Determine the [x, y] coordinate at the center of the cell enclosing the given text.  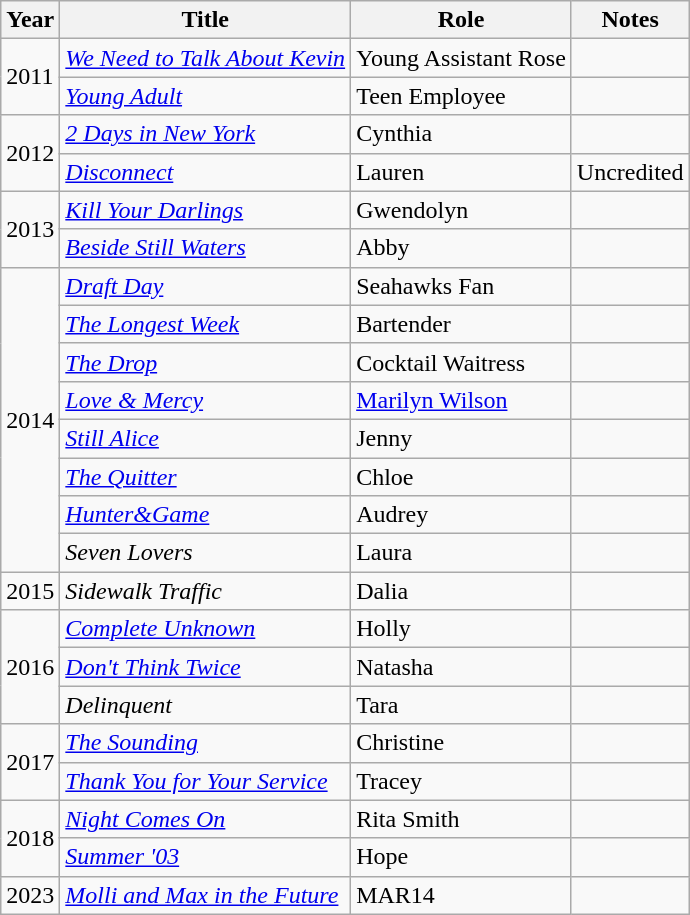
Marilyn Wilson [462, 400]
Delinquent [206, 705]
Lauren [462, 172]
Uncredited [630, 172]
2012 [30, 153]
Young Assistant Rose [462, 58]
Seven Lovers [206, 553]
Tara [462, 705]
Seahawks Fan [462, 286]
2011 [30, 77]
Chloe [462, 477]
Audrey [462, 515]
Rita Smith [462, 819]
Complete Unknown [206, 629]
Disconnect [206, 172]
The Sounding [206, 743]
Role [462, 20]
Title [206, 20]
Cynthia [462, 134]
Holly [462, 629]
Cocktail Waitress [462, 362]
Teen Employee [462, 96]
Kill Your Darlings [206, 210]
Year [30, 20]
Bartender [462, 324]
2023 [30, 895]
Natasha [462, 667]
2 Days in New York [206, 134]
Love & Mercy [206, 400]
Laura [462, 553]
Hunter&Game [206, 515]
The Quitter [206, 477]
Christine [462, 743]
Summer '03 [206, 857]
2015 [30, 591]
Thank You for Your Service [206, 781]
Gwendolyn [462, 210]
Notes [630, 20]
Young Adult [206, 96]
Abby [462, 248]
Still Alice [206, 438]
Beside Still Waters [206, 248]
2017 [30, 762]
Don't Think Twice [206, 667]
Hope [462, 857]
Molli and Max in the Future [206, 895]
MAR14 [462, 895]
Tracey [462, 781]
2013 [30, 229]
Draft Day [206, 286]
Sidewalk Traffic [206, 591]
The Drop [206, 362]
We Need to Talk About Kevin [206, 58]
2018 [30, 838]
Jenny [462, 438]
The Longest Week [206, 324]
Dalia [462, 591]
Night Comes On [206, 819]
2014 [30, 419]
2016 [30, 667]
